Find where the given text appears and provide that cell's center as (x, y) coordinate. 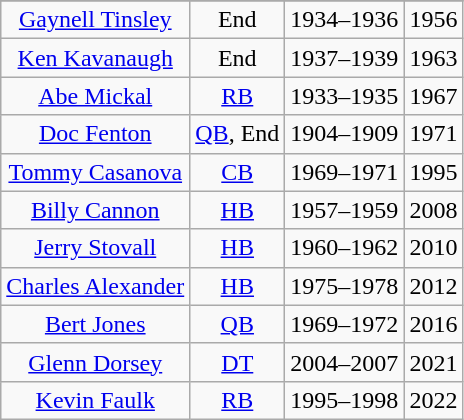
1937–1939 (344, 58)
1995 (434, 172)
Bert Jones (96, 324)
DT (238, 362)
Jerry Stovall (96, 248)
QB (238, 324)
1967 (434, 96)
2008 (434, 210)
1934–1936 (344, 20)
CB (238, 172)
Kevin Faulk (96, 400)
2004–2007 (344, 362)
Gaynell Tinsley (96, 20)
1969–1972 (344, 324)
1969–1971 (344, 172)
2016 (434, 324)
1956 (434, 20)
Tommy Casanova (96, 172)
2022 (434, 400)
Charles Alexander (96, 286)
2012 (434, 286)
QB, End (238, 134)
1904–1909 (344, 134)
1975–1978 (344, 286)
2010 (434, 248)
Glenn Dorsey (96, 362)
1995–1998 (344, 400)
Abe Mickal (96, 96)
Doc Fenton (96, 134)
1957–1959 (344, 210)
2021 (434, 362)
1971 (434, 134)
1963 (434, 58)
1933–1935 (344, 96)
Billy Cannon (96, 210)
1960–1962 (344, 248)
Ken Kavanaugh (96, 58)
